Scan for the cell matching the given text and deliver its [x, y] coordinate at center. 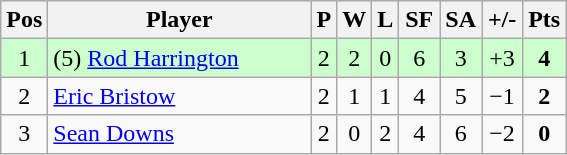
Eric Bristow [180, 96]
SA [461, 20]
Pos [24, 20]
W [354, 20]
SF [420, 20]
(5) Rod Harrington [180, 58]
5 [461, 96]
+/- [502, 20]
+3 [502, 58]
Player [180, 20]
Sean Downs [180, 134]
−1 [502, 96]
−2 [502, 134]
Pts [544, 20]
P [324, 20]
L [386, 20]
